Determine the (X, Y) coordinate at the center of the cell enclosing the given text.  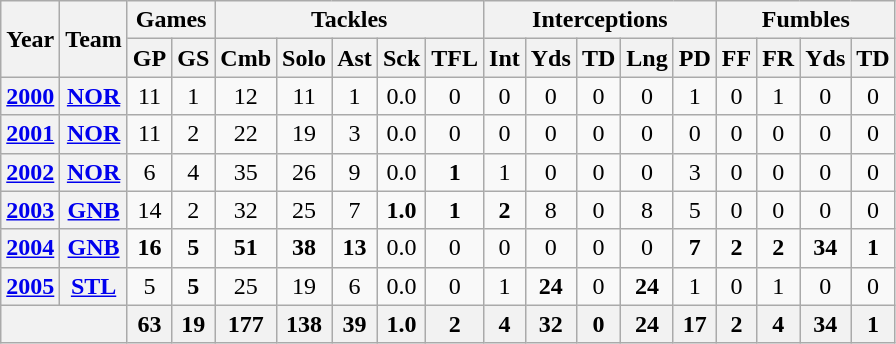
Cmb (246, 58)
17 (694, 324)
Sck (401, 58)
TFL (455, 58)
2000 (30, 96)
Int (505, 58)
14 (149, 210)
2002 (30, 172)
Team (94, 39)
Lng (647, 58)
177 (246, 324)
13 (355, 248)
22 (246, 134)
Ast (355, 58)
16 (149, 248)
2005 (30, 286)
12 (246, 96)
FR (778, 58)
2003 (30, 210)
39 (355, 324)
35 (246, 172)
38 (304, 248)
2004 (30, 248)
9 (355, 172)
63 (149, 324)
Games (170, 20)
2001 (30, 134)
STL (94, 286)
FF (736, 58)
GP (149, 58)
Interceptions (600, 20)
26 (304, 172)
Tackles (350, 20)
51 (246, 248)
Fumbles (806, 20)
138 (304, 324)
Solo (304, 58)
Year (30, 39)
PD (694, 58)
GS (194, 58)
